Capture the cell that displays the provided text and extract its [X, Y] central coordinate. 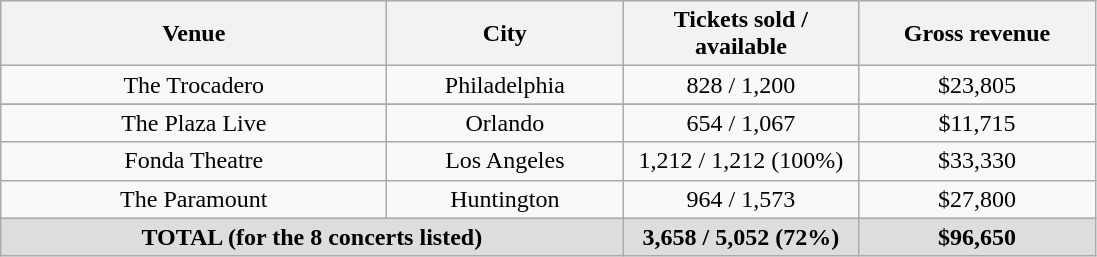
The Paramount [194, 199]
The Trocadero [194, 85]
$96,650 [977, 237]
City [505, 34]
964 / 1,573 [741, 199]
Venue [194, 34]
$27,800 [977, 199]
Los Angeles [505, 161]
654 / 1,067 [741, 123]
Huntington [505, 199]
$33,330 [977, 161]
Fonda Theatre [194, 161]
TOTAL (for the 8 concerts listed) [312, 237]
3,658 / 5,052 (72%) [741, 237]
Tickets sold / available [741, 34]
$23,805 [977, 85]
Gross revenue [977, 34]
$11,715 [977, 123]
Orlando [505, 123]
828 / 1,200 [741, 85]
1,212 / 1,212 (100%) [741, 161]
The Plaza Live [194, 123]
Philadelphia [505, 85]
